Extract the [x, y] coordinate from the center of the cell holding the provided text.  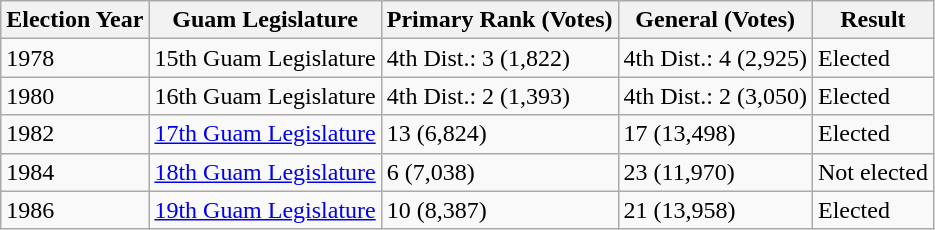
General (Votes) [715, 20]
17th Guam Legislature [265, 134]
Primary Rank (Votes) [500, 20]
Election Year [75, 20]
4th Dist.: 2 (1,393) [500, 96]
Not elected [872, 172]
4th Dist.: 2 (3,050) [715, 96]
Guam Legislature [265, 20]
19th Guam Legislature [265, 210]
1978 [75, 58]
23 (11,970) [715, 172]
Result [872, 20]
6 (7,038) [500, 172]
13 (6,824) [500, 134]
1986 [75, 210]
1984 [75, 172]
18th Guam Legislature [265, 172]
21 (13,958) [715, 210]
10 (8,387) [500, 210]
17 (13,498) [715, 134]
4th Dist.: 4 (2,925) [715, 58]
15th Guam Legislature [265, 58]
4th Dist.: 3 (1,822) [500, 58]
1980 [75, 96]
16th Guam Legislature [265, 96]
1982 [75, 134]
